Scan for the cell matching the given text and deliver its [x, y] coordinate at center. 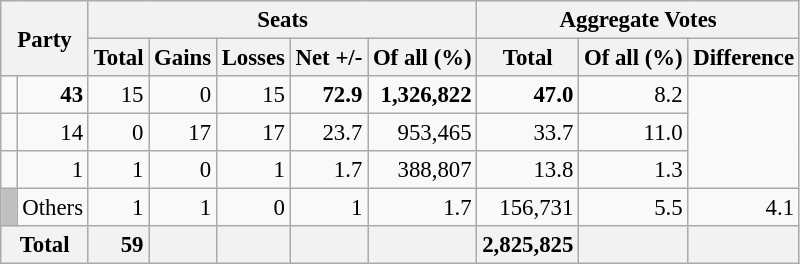
13.8 [528, 170]
14 [52, 133]
Seats [282, 20]
Losses [253, 58]
2,825,825 [528, 245]
23.7 [328, 133]
43 [52, 95]
11.0 [634, 133]
Net +/- [328, 58]
8.2 [634, 95]
4.1 [744, 208]
5.5 [634, 208]
388,807 [422, 170]
33.7 [528, 133]
1.3 [634, 170]
156,731 [528, 208]
953,465 [422, 133]
72.9 [328, 95]
47.0 [528, 95]
1,326,822 [422, 95]
59 [118, 245]
Others [52, 208]
Party [45, 38]
Difference [744, 58]
Aggregate Votes [638, 20]
Gains [183, 58]
